Determine the (X, Y) coordinate at the center of the cell enclosing the given text.  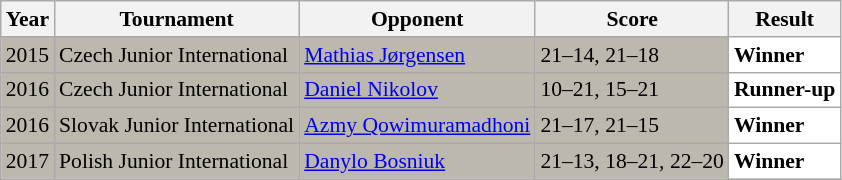
10–21, 15–21 (632, 90)
21–14, 21–18 (632, 55)
Result (784, 19)
2015 (28, 55)
2017 (28, 162)
21–17, 21–15 (632, 126)
21–13, 18–21, 22–20 (632, 162)
Danylo Bosniuk (417, 162)
Year (28, 19)
Opponent (417, 19)
Runner-up (784, 90)
Polish Junior International (176, 162)
Mathias Jørgensen (417, 55)
Slovak Junior International (176, 126)
Tournament (176, 19)
Score (632, 19)
Daniel Nikolov (417, 90)
Azmy Qowimuramadhoni (417, 126)
